Search for the cell housing the specified text and yield its (x, y) center coordinate. 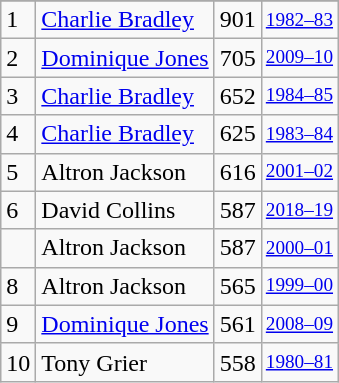
625 (238, 134)
3 (18, 96)
561 (238, 324)
652 (238, 96)
901 (238, 20)
616 (238, 172)
Tony Grier (125, 362)
2018–19 (299, 210)
1983–84 (299, 134)
4 (18, 134)
David Collins (125, 210)
558 (238, 362)
1984–85 (299, 96)
2000–01 (299, 248)
8 (18, 286)
1999–00 (299, 286)
1 (18, 20)
2 (18, 58)
9 (18, 324)
6 (18, 210)
1982–83 (299, 20)
2001–02 (299, 172)
1980–81 (299, 362)
5 (18, 172)
2009–10 (299, 58)
10 (18, 362)
705 (238, 58)
565 (238, 286)
2008–09 (299, 324)
